Extract the [X, Y] coordinate from the center of the cell holding the provided text.  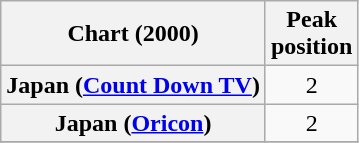
Japan (Count Down TV) [134, 85]
Peakposition [311, 34]
Japan (Oricon) [134, 123]
Chart (2000) [134, 34]
